Find where the given text appears and provide that cell's center as [X, Y] coordinate. 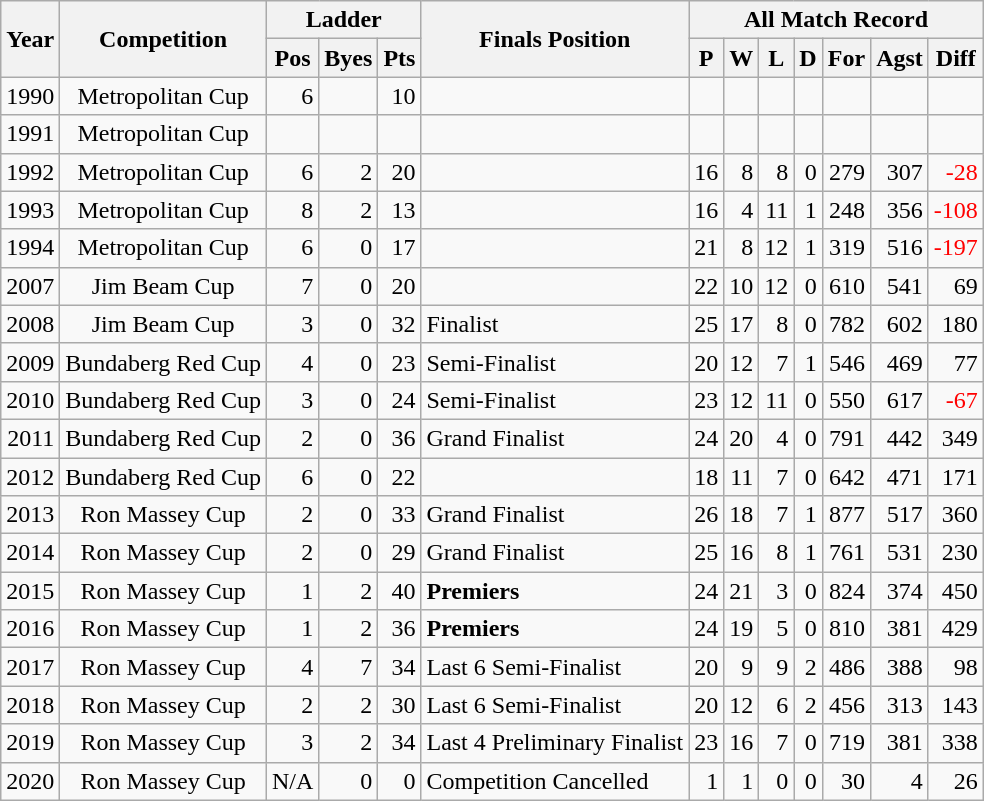
642 [846, 477]
307 [900, 172]
2017 [30, 667]
171 [956, 477]
877 [846, 515]
471 [900, 477]
W [742, 58]
531 [900, 553]
761 [846, 553]
Ladder [344, 20]
1993 [30, 210]
P [706, 58]
617 [900, 400]
40 [400, 591]
374 [900, 591]
2009 [30, 362]
13 [400, 210]
98 [956, 667]
1992 [30, 172]
338 [956, 743]
19 [742, 629]
388 [900, 667]
Year [30, 39]
Diff [956, 58]
360 [956, 515]
824 [846, 591]
-28 [956, 172]
180 [956, 324]
356 [900, 210]
32 [400, 324]
Finals Position [555, 39]
Agst [900, 58]
69 [956, 286]
719 [846, 743]
319 [846, 248]
D [808, 58]
349 [956, 438]
Byes [348, 58]
Pos [292, 58]
All Match Record [836, 20]
1994 [30, 248]
550 [846, 400]
450 [956, 591]
810 [846, 629]
2014 [30, 553]
2018 [30, 705]
Competition Cancelled [555, 781]
610 [846, 286]
N/A [292, 781]
546 [846, 362]
2016 [30, 629]
2007 [30, 286]
2019 [30, 743]
-108 [956, 210]
429 [956, 629]
1991 [30, 134]
516 [900, 248]
442 [900, 438]
2012 [30, 477]
Last 4 Preliminary Finalist [555, 743]
2013 [30, 515]
Competition [164, 39]
2011 [30, 438]
2015 [30, 591]
791 [846, 438]
230 [956, 553]
541 [900, 286]
279 [846, 172]
2020 [30, 781]
517 [900, 515]
77 [956, 362]
456 [846, 705]
-197 [956, 248]
For [846, 58]
29 [400, 553]
Pts [400, 58]
469 [900, 362]
602 [900, 324]
486 [846, 667]
2008 [30, 324]
1990 [30, 96]
248 [846, 210]
-67 [956, 400]
313 [900, 705]
782 [846, 324]
L [776, 58]
5 [776, 629]
Finalist [555, 324]
2010 [30, 400]
143 [956, 705]
33 [400, 515]
